Return [x, y] of the center of cell containing provided text 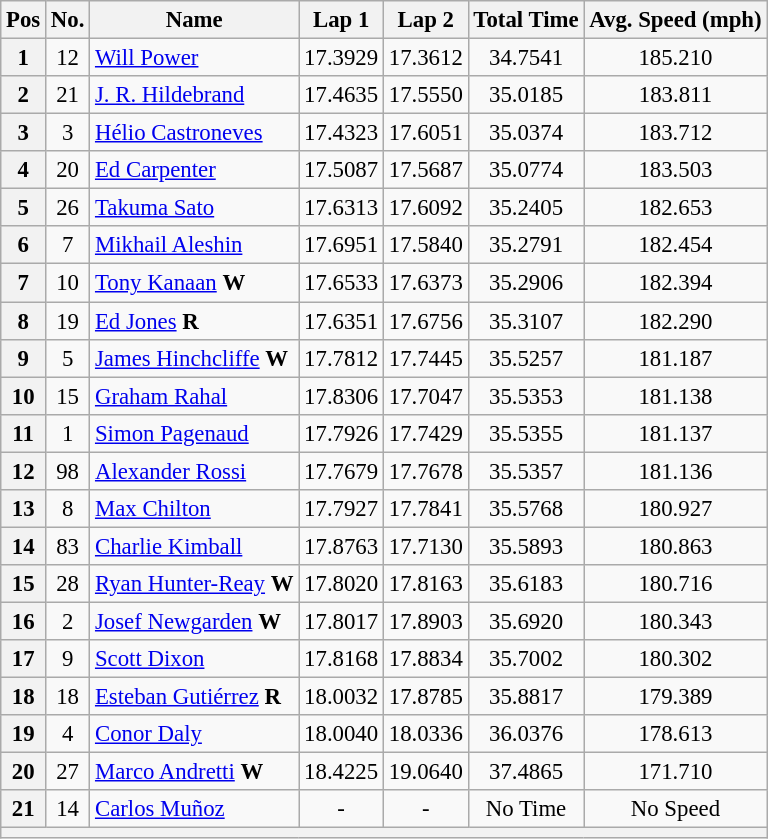
35.2791 [526, 245]
17.6373 [426, 283]
Takuma Sato [194, 208]
17.7841 [426, 509]
178.613 [676, 734]
Max Chilton [194, 509]
James Hinchcliffe W [194, 358]
34.7541 [526, 58]
17.8168 [342, 659]
17.8903 [426, 621]
171.710 [676, 772]
17.6051 [426, 133]
35.6920 [526, 621]
Simon Pagenaud [194, 433]
182.454 [676, 245]
17.5687 [426, 170]
16 [24, 621]
Pos [24, 20]
183.712 [676, 133]
17.7445 [426, 358]
Alexander Rossi [194, 471]
Lap 2 [426, 20]
17.5550 [426, 95]
182.290 [676, 321]
17.8017 [342, 621]
180.863 [676, 546]
Ed Carpenter [194, 170]
Tony Kanaan W [194, 283]
17.8763 [342, 546]
Ed Jones R [194, 321]
17.7130 [426, 546]
17.7926 [342, 433]
180.302 [676, 659]
183.503 [676, 170]
17.6351 [342, 321]
Lap 1 [342, 20]
180.927 [676, 509]
35.7002 [526, 659]
35.3107 [526, 321]
17.6533 [342, 283]
17.6092 [426, 208]
179.389 [676, 697]
Total Time [526, 20]
17.8020 [342, 584]
98 [68, 471]
18.0032 [342, 697]
17.5087 [342, 170]
17.4323 [342, 133]
35.0185 [526, 95]
Conor Daly [194, 734]
182.653 [676, 208]
35.0774 [526, 170]
35.2405 [526, 208]
17.4635 [342, 95]
17.7047 [426, 396]
28 [68, 584]
83 [68, 546]
No Time [526, 809]
180.343 [676, 621]
Charlie Kimball [194, 546]
17.7678 [426, 471]
26 [68, 208]
17.6313 [342, 208]
Hélio Castroneves [194, 133]
35.5355 [526, 433]
Name [194, 20]
181.187 [676, 358]
27 [68, 772]
181.137 [676, 433]
181.138 [676, 396]
181.136 [676, 471]
180.716 [676, 584]
6 [24, 245]
17.8785 [426, 697]
17.6756 [426, 321]
Mikhail Aleshin [194, 245]
18.4225 [342, 772]
37.4865 [526, 772]
17.5840 [426, 245]
17 [24, 659]
Josef Newgarden W [194, 621]
Avg. Speed (mph) [676, 20]
18.0336 [426, 734]
13 [24, 509]
35.8817 [526, 697]
17.7812 [342, 358]
18.0040 [342, 734]
J. R. Hildebrand [194, 95]
Marco Andretti W [194, 772]
17.8306 [342, 396]
35.2906 [526, 283]
Ryan Hunter-Reay W [194, 584]
19.0640 [426, 772]
35.6183 [526, 584]
183.811 [676, 95]
17.6951 [342, 245]
185.210 [676, 58]
Will Power [194, 58]
35.5353 [526, 396]
17.3929 [342, 58]
No Speed [676, 809]
182.394 [676, 283]
No. [68, 20]
35.5893 [526, 546]
11 [24, 433]
35.5357 [526, 471]
35.5768 [526, 509]
17.7679 [342, 471]
36.0376 [526, 734]
35.5257 [526, 358]
35.0374 [526, 133]
17.8834 [426, 659]
Esteban Gutiérrez R [194, 697]
17.3612 [426, 58]
Graham Rahal [194, 396]
Scott Dixon [194, 659]
17.7429 [426, 433]
17.8163 [426, 584]
17.7927 [342, 509]
Carlos Muñoz [194, 809]
